Provide the (X, Y) coordinate of the cell's center where the given text is located.  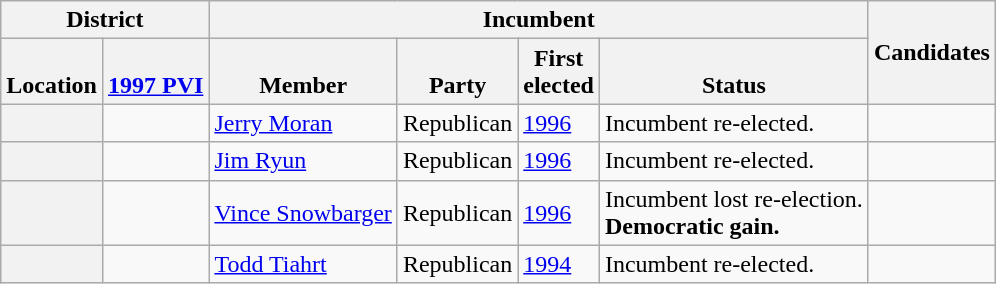
Member (303, 72)
Jerry Moran (303, 123)
Incumbent lost re-election.Democratic gain. (734, 212)
Vince Snowbarger (303, 212)
Status (734, 72)
Incumbent (538, 20)
1997 PVI (155, 72)
Candidates (932, 52)
Todd Tiahrt (303, 264)
Party (457, 72)
1994 (559, 264)
Location (52, 72)
Jim Ryun (303, 161)
Firstelected (559, 72)
District (105, 20)
